Pinpoint the cell where the given text exists, returning its (x, y) midpoint coordinate. 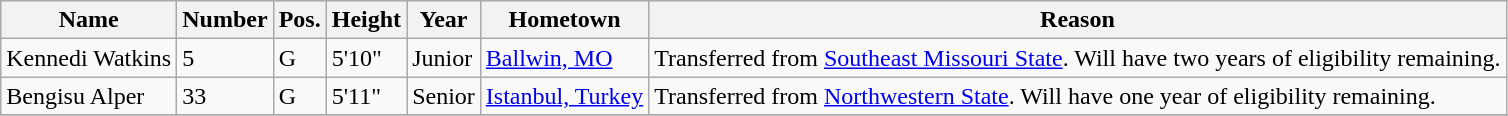
Ballwin, MO (564, 58)
Bengisu Alper (89, 96)
Reason (1078, 20)
Name (89, 20)
5'11" (366, 96)
Pos. (300, 20)
Height (366, 20)
Number (225, 20)
Junior (444, 58)
Kennedi Watkins (89, 58)
Senior (444, 96)
5'10" (366, 58)
33 (225, 96)
5 (225, 58)
Hometown (564, 20)
Transferred from Northwestern State. Will have one year of eligibility remaining. (1078, 96)
Istanbul, Turkey (564, 96)
Year (444, 20)
Transferred from Southeast Missouri State. Will have two years of eligibility remaining. (1078, 58)
